Output the (x, y) coordinate of the center of the cell containing the given text.  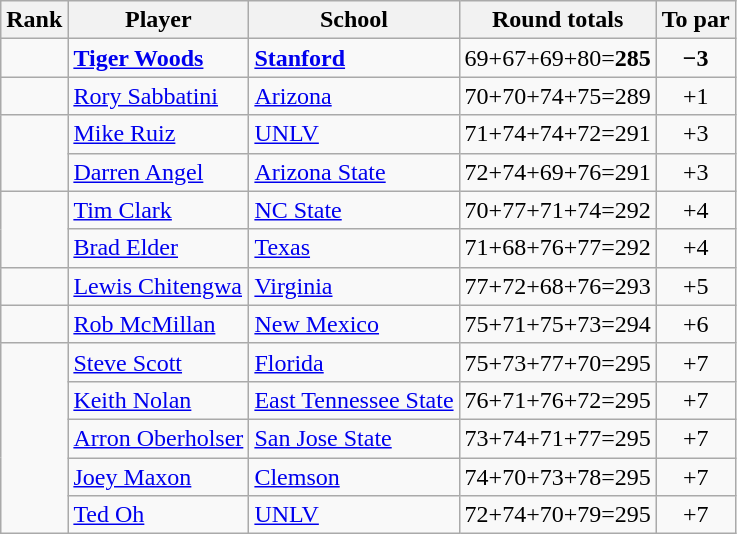
Lewis Chitengwa (158, 286)
73+74+71+77=295 (558, 438)
Tiger Woods (158, 58)
70+77+71+74=292 (558, 210)
Joey Maxon (158, 477)
75+73+77+70=295 (558, 362)
NC State (354, 210)
Rob McMillan (158, 324)
To par (696, 20)
New Mexico (354, 324)
San Jose State (354, 438)
72+74+70+79=295 (558, 515)
Florida (354, 362)
Virginia (354, 286)
Arizona (354, 96)
Clemson (354, 477)
+5 (696, 286)
+1 (696, 96)
77+72+68+76=293 (558, 286)
−3 (696, 58)
Rank (34, 20)
Ted Oh (158, 515)
Round totals (558, 20)
70+70+74+75=289 (558, 96)
75+71+75+73=294 (558, 324)
East Tennessee State (354, 400)
74+70+73+78=295 (558, 477)
Tim Clark (158, 210)
Keith Nolan (158, 400)
School (354, 20)
71+68+76+77=292 (558, 248)
Texas (354, 248)
Mike Ruiz (158, 134)
Rory Sabbatini (158, 96)
Arizona State (354, 172)
Arron Oberholser (158, 438)
+6 (696, 324)
72+74+69+76=291 (558, 172)
Steve Scott (158, 362)
71+74+74+72=291 (558, 134)
Brad Elder (158, 248)
Darren Angel (158, 172)
69+67+69+80=285 (558, 58)
76+71+76+72=295 (558, 400)
Player (158, 20)
Stanford (354, 58)
